Extract the (x, y) coordinate from the center of the cell holding the provided text.  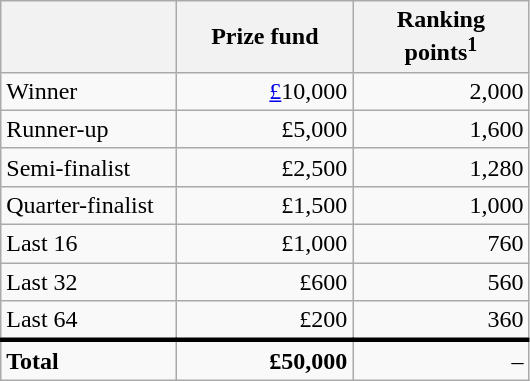
£50,000 (265, 360)
Total (89, 360)
Prize fund (265, 37)
560 (441, 282)
£2,500 (265, 167)
Semi-finalist (89, 167)
Last 16 (89, 244)
Last 32 (89, 282)
£10,000 (265, 91)
Ranking points1 (441, 37)
£1,000 (265, 244)
Winner (89, 91)
Last 64 (89, 321)
Runner-up (89, 129)
1,600 (441, 129)
760 (441, 244)
1,000 (441, 205)
£600 (265, 282)
360 (441, 321)
£200 (265, 321)
Quarter-finalist (89, 205)
– (441, 360)
2,000 (441, 91)
£1,500 (265, 205)
£5,000 (265, 129)
1,280 (441, 167)
